From the cell containing the given text, extract its center point as (X, Y) coordinate. 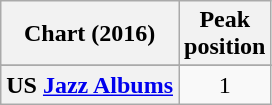
US Jazz Albums (90, 85)
1 (224, 85)
Chart (2016) (90, 34)
Peakposition (224, 34)
